Find where the given text appears and provide that cell's center as (X, Y) coordinate. 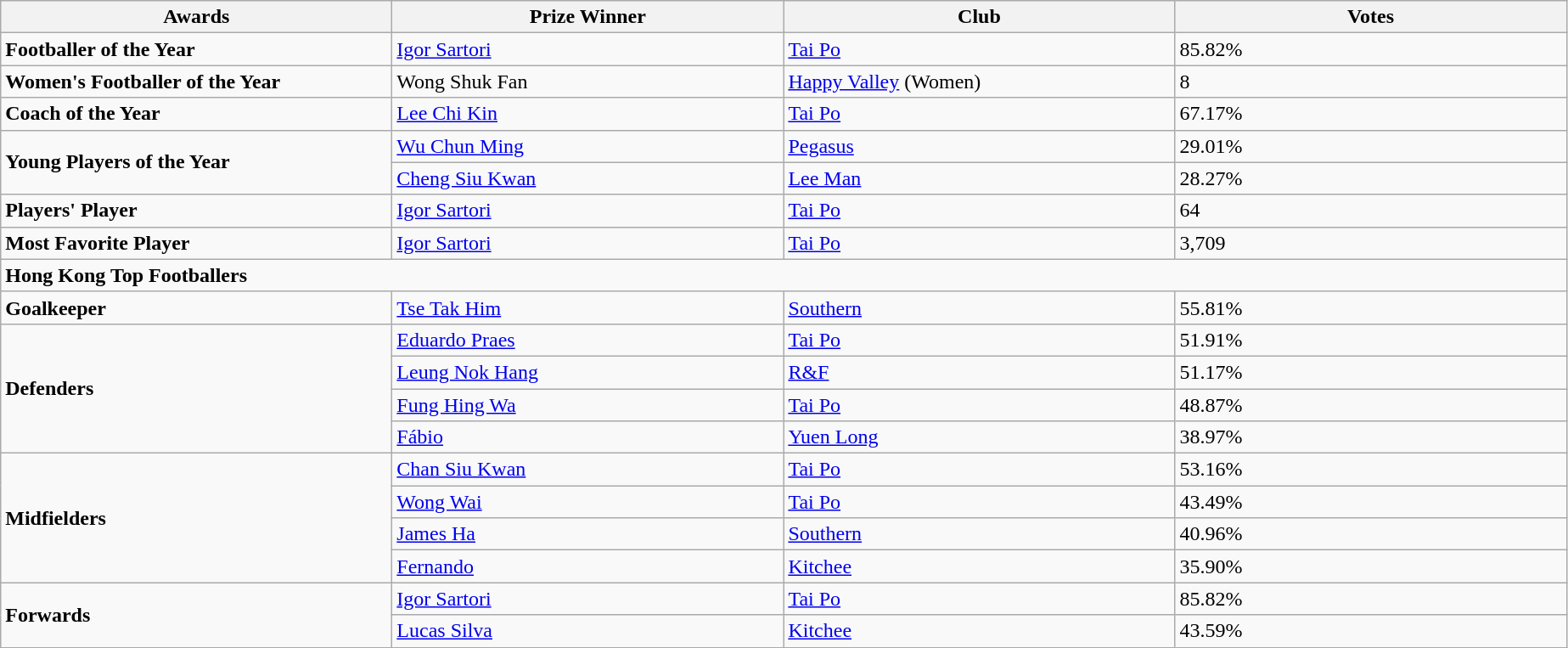
Footballer of the Year (197, 49)
Lee Man (980, 178)
Fábio (587, 437)
Wong Shuk Fan (587, 82)
Forwards (197, 615)
48.87% (1370, 405)
Happy Valley (Women) (980, 82)
Fung Hing Wa (587, 405)
Eduardo Praes (587, 340)
Tse Tak Him (587, 307)
Awards (197, 17)
Yuen Long (980, 437)
64 (1370, 211)
Lucas Silva (587, 631)
Club (980, 17)
Pegasus (980, 146)
Defenders (197, 388)
Lee Chi Kin (587, 114)
Young Players of the Year (197, 162)
Prize Winner (587, 17)
Coach of the Year (197, 114)
38.97% (1370, 437)
Hong Kong Top Footballers (784, 275)
Midfielders (197, 518)
51.91% (1370, 340)
3,709 (1370, 243)
Fernando (587, 566)
Leung Nok Hang (587, 372)
43.59% (1370, 631)
Most Favorite Player (197, 243)
Wu Chun Ming (587, 146)
51.17% (1370, 372)
55.81% (1370, 307)
Chan Siu Kwan (587, 470)
40.96% (1370, 534)
Goalkeeper (197, 307)
Cheng Siu Kwan (587, 178)
Votes (1370, 17)
James Ha (587, 534)
43.49% (1370, 502)
67.17% (1370, 114)
29.01% (1370, 146)
28.27% (1370, 178)
Women's Footballer of the Year (197, 82)
Players' Player (197, 211)
R&F (980, 372)
8 (1370, 82)
Wong Wai (587, 502)
53.16% (1370, 470)
35.90% (1370, 566)
